Determine the [x, y] coordinate at the center of the cell enclosing the given text.  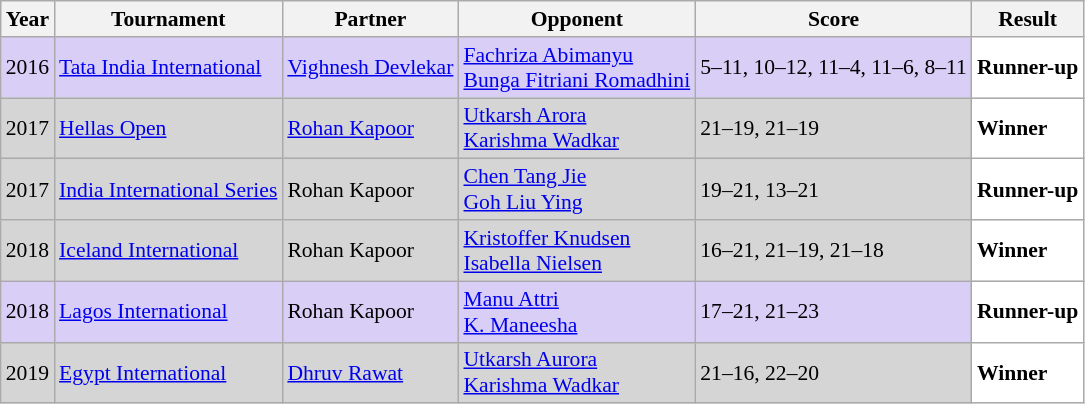
Partner [370, 19]
21–16, 22–20 [834, 372]
5–11, 10–12, 11–4, 11–6, 8–11 [834, 68]
2019 [28, 372]
2016 [28, 68]
Fachriza Abimanyu Bunga Fitriani Romadhini [576, 68]
Manu Attri K. Maneesha [576, 312]
Opponent [576, 19]
Chen Tang Jie Goh Liu Ying [576, 190]
Egypt International [168, 372]
Score [834, 19]
Utkarsh Aurora Karishma Wadkar [576, 372]
Tata India International [168, 68]
Kristoffer Knudsen Isabella Nielsen [576, 250]
Dhruv Rawat [370, 372]
17–21, 21–23 [834, 312]
India International Series [168, 190]
21–19, 21–19 [834, 128]
19–21, 13–21 [834, 190]
Lagos International [168, 312]
Vighnesh Devlekar [370, 68]
Hellas Open [168, 128]
16–21, 21–19, 21–18 [834, 250]
Result [1028, 19]
Utkarsh Arora Karishma Wadkar [576, 128]
Tournament [168, 19]
Year [28, 19]
Iceland International [168, 250]
